Return [X, Y] of the center of cell containing provided text 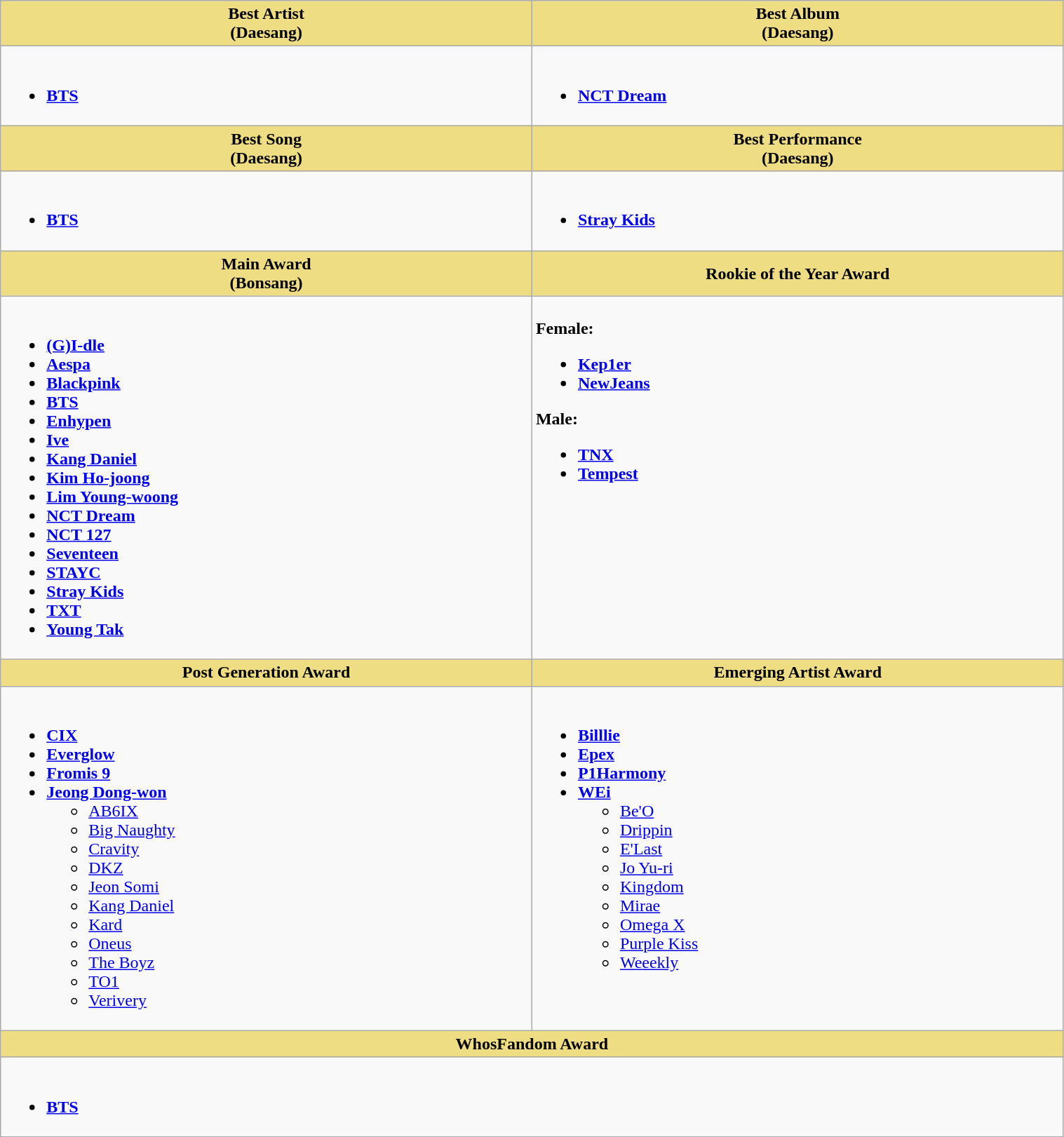
Best Artist(Daesang) [267, 24]
Female:Kep1erNewJeans Male:TNXTempest [797, 478]
NCT Dream [797, 86]
Stray Kids [797, 210]
Post Generation Award [267, 673]
Rookie of the Year Award [797, 274]
Best Album(Daesang) [797, 24]
Best Song(Daesang) [267, 149]
BilllieEpexP1HarmonyWEiBe'ODrippinE'LastJo Yu-riKingdomMiraeOmega XPurple KissWeeekly [797, 859]
Emerging Artist Award [797, 673]
CIXEverglowFromis 9Jeong Dong-wonAB6IXBig NaughtyCravityDKZJeon SomiKang DanielKardOneusThe BoyzTO1Verivery [267, 859]
(G)I-dleAespaBlackpinkBTSEnhypenIveKang DanielKim Ho-joongLim Young-woongNCT DreamNCT 127SeventeenSTAYCStray KidsTXTYoung Tak [267, 478]
WhosFandom Award [532, 1044]
Best Performance(Daesang) [797, 149]
Main Award(Bonsang) [267, 274]
